Extract the [X, Y] coordinate from the center of the cell holding the provided text.  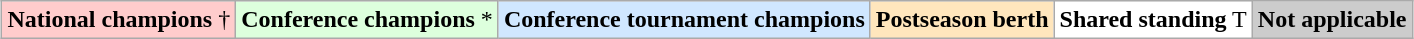
Shared standing T [1153, 20]
Not applicable [1332, 20]
National champions † [119, 20]
Postseason berth [962, 20]
Conference tournament champions [684, 20]
Conference champions * [368, 20]
